Search for the cell housing the specified text and yield its (x, y) center coordinate. 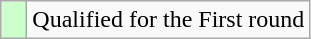
Qualified for the First round (168, 20)
